Output the (x, y) coordinate of the center of the cell containing the given text.  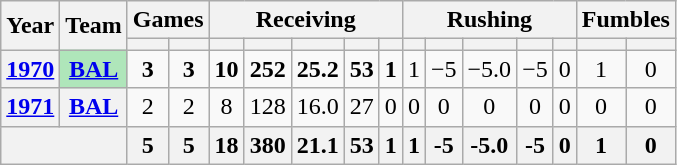
-5.0 (490, 145)
10 (226, 69)
8 (226, 107)
380 (268, 145)
1971 (30, 107)
27 (362, 107)
Games (168, 20)
Year (30, 26)
Fumbles (626, 20)
1970 (30, 69)
16.0 (318, 107)
−5.0 (490, 69)
25.2 (318, 69)
Rushing (489, 20)
21.1 (318, 145)
252 (268, 69)
Receiving (306, 20)
18 (226, 145)
128 (268, 107)
Team (94, 26)
